Determine the (X, Y) coordinate at the center of the cell enclosing the given text.  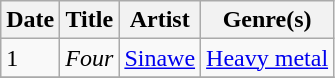
Sinawe (160, 58)
Heavy metal (268, 58)
1 (30, 58)
Title (90, 20)
Genre(s) (268, 20)
Artist (160, 20)
Four (90, 58)
Date (30, 20)
